From the cell containing the given text, extract its center point as [x, y] coordinate. 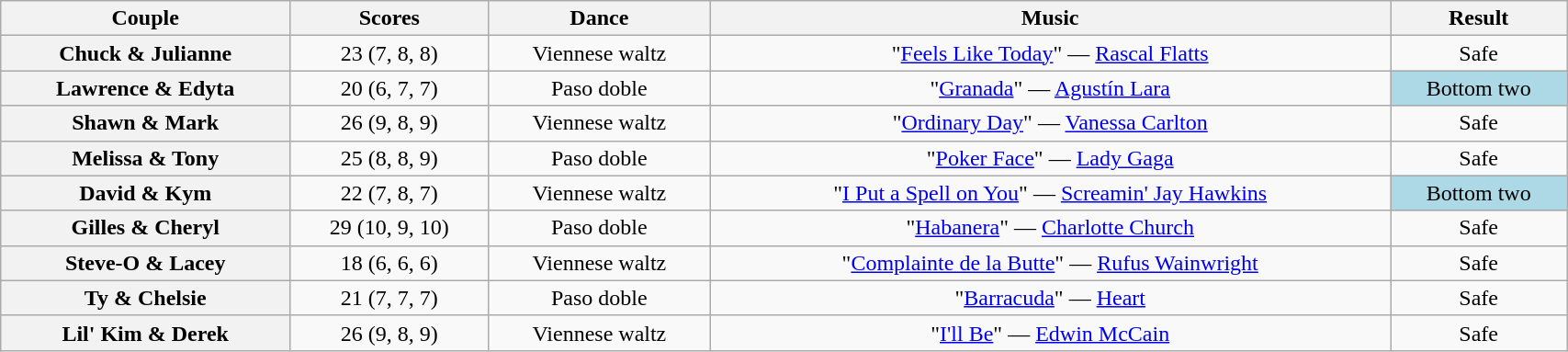
Result [1479, 18]
18 (6, 6, 6) [389, 263]
Gilles & Cheryl [145, 228]
Steve-O & Lacey [145, 263]
Ty & Chelsie [145, 298]
"I'll Be" — Edwin McCain [1051, 333]
Melissa & Tony [145, 158]
25 (8, 8, 9) [389, 158]
21 (7, 7, 7) [389, 298]
20 (6, 7, 7) [389, 88]
"Feels Like Today" — Rascal Flatts [1051, 53]
"Habanera" — Charlotte Church [1051, 228]
"Ordinary Day" — Vanessa Carlton [1051, 123]
29 (10, 9, 10) [389, 228]
Scores [389, 18]
Lil' Kim & Derek [145, 333]
Chuck & Julianne [145, 53]
David & Kym [145, 193]
22 (7, 8, 7) [389, 193]
"Complainte de la Butte" — Rufus Wainwright [1051, 263]
Shawn & Mark [145, 123]
"Poker Face" — Lady Gaga [1051, 158]
23 (7, 8, 8) [389, 53]
"Barracuda" — Heart [1051, 298]
Music [1051, 18]
Dance [599, 18]
"Granada" — Agustín Lara [1051, 88]
Lawrence & Edyta [145, 88]
"I Put a Spell on You" — Screamin' Jay Hawkins [1051, 193]
Couple [145, 18]
